Pinpoint the cell where the given text exists, returning its [x, y] midpoint coordinate. 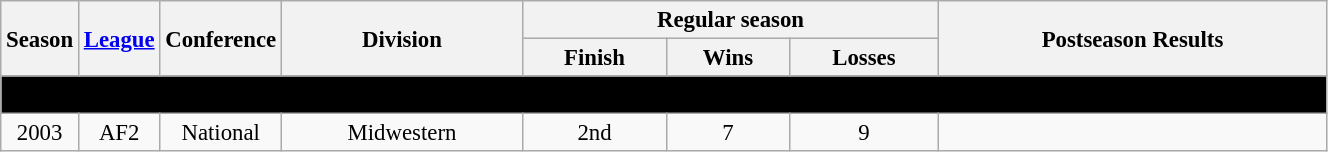
AF2 [118, 133]
Division [402, 38]
Cincinnati Swarm [664, 95]
Wins [728, 58]
9 [864, 133]
Finish [594, 58]
Midwestern [402, 133]
Season [40, 38]
Postseason Results [1132, 38]
Losses [864, 58]
League [118, 38]
Conference [221, 38]
2003 [40, 133]
National [221, 133]
2nd [594, 133]
7 [728, 133]
Regular season [730, 20]
